Locate the cell with the specified text and output its (x, y) center coordinate. 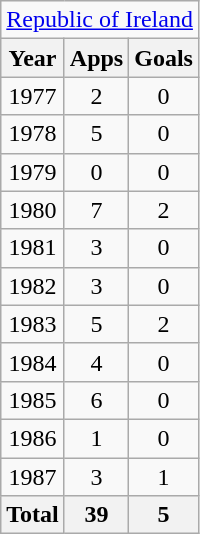
7 (96, 210)
1979 (33, 172)
1977 (33, 96)
Republic of Ireland (100, 20)
39 (96, 515)
1985 (33, 400)
1981 (33, 248)
4 (96, 362)
Year (33, 58)
1987 (33, 477)
1980 (33, 210)
1984 (33, 362)
1983 (33, 324)
1986 (33, 438)
1978 (33, 134)
Apps (96, 58)
Goals (164, 58)
Total (33, 515)
6 (96, 400)
1982 (33, 286)
